Return (x, y) of the center of cell containing provided text 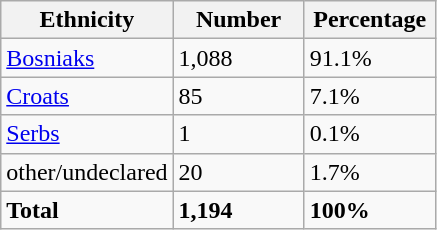
1.7% (370, 172)
Total (87, 210)
1 (238, 134)
20 (238, 172)
91.1% (370, 58)
other/undeclared (87, 172)
Ethnicity (87, 20)
7.1% (370, 96)
100% (370, 210)
Bosniaks (87, 58)
85 (238, 96)
Croats (87, 96)
Number (238, 20)
1,088 (238, 58)
1,194 (238, 210)
Percentage (370, 20)
0.1% (370, 134)
Serbs (87, 134)
